From the cell containing the given text, extract its center point as (X, Y) coordinate. 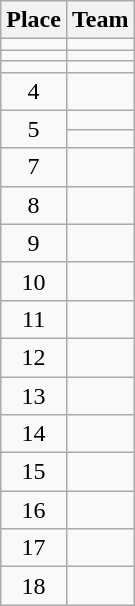
15 (34, 472)
12 (34, 357)
10 (34, 281)
5 (34, 129)
Team (100, 20)
13 (34, 395)
18 (34, 586)
9 (34, 243)
Place (34, 20)
11 (34, 319)
16 (34, 510)
7 (34, 167)
17 (34, 548)
14 (34, 434)
8 (34, 205)
4 (34, 91)
